Find where the given text appears and provide that cell's center as [x, y] coordinate. 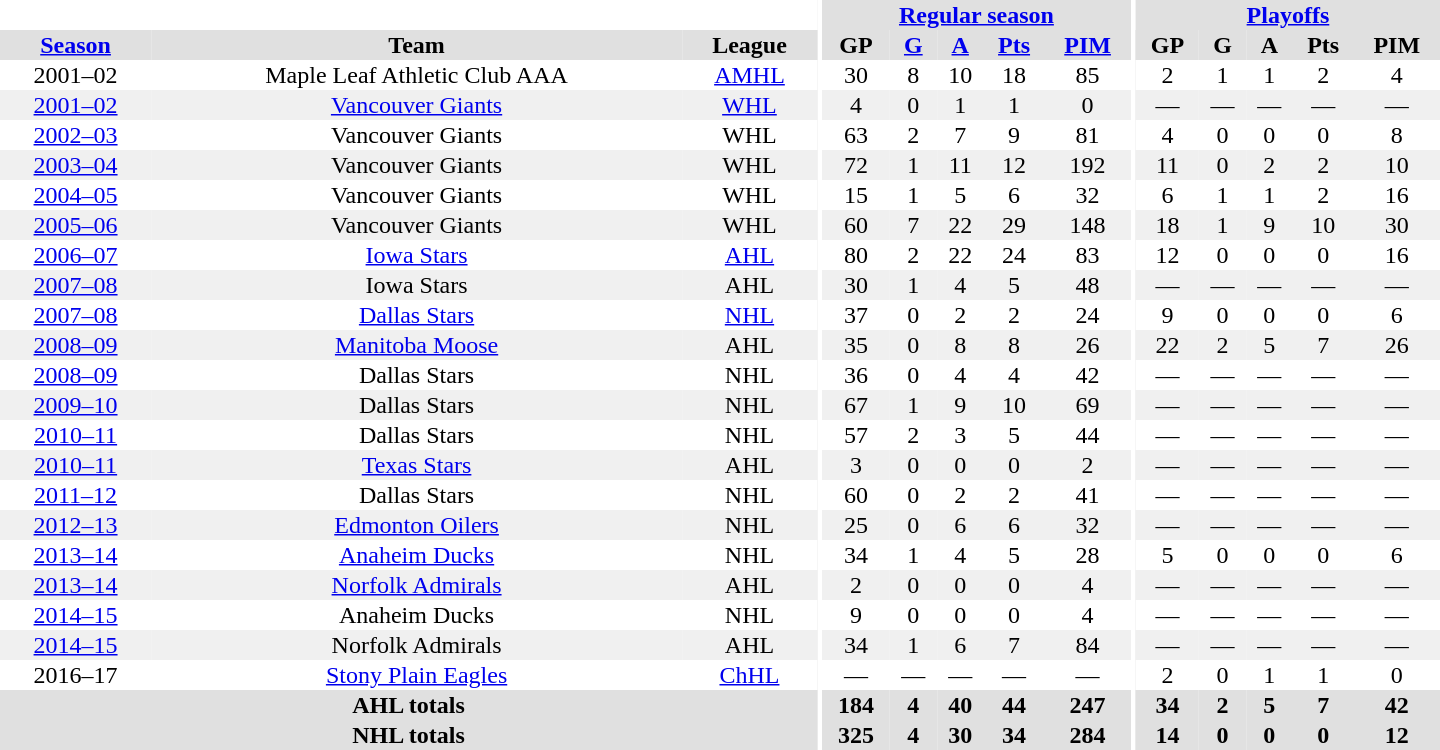
67 [856, 405]
Playoffs [1288, 15]
2016–17 [76, 675]
2005–06 [76, 225]
Season [76, 45]
Stony Plain Eagles [416, 675]
81 [1087, 135]
247 [1087, 705]
Manitoba Moose [416, 345]
Team [416, 45]
AHL totals [408, 705]
192 [1087, 165]
25 [856, 525]
35 [856, 345]
41 [1087, 495]
28 [1087, 555]
2002–03 [76, 135]
2011–12 [76, 495]
40 [960, 705]
57 [856, 435]
2009–10 [76, 405]
184 [856, 705]
ChHL [750, 675]
72 [856, 165]
63 [856, 135]
League [750, 45]
2003–04 [76, 165]
15 [856, 195]
14 [1168, 735]
37 [856, 315]
284 [1087, 735]
2004–05 [76, 195]
Edmonton Oilers [416, 525]
AMHL [750, 75]
85 [1087, 75]
2012–13 [76, 525]
Maple Leaf Athletic Club AAA [416, 75]
Texas Stars [416, 465]
Regular season [976, 15]
36 [856, 375]
80 [856, 255]
83 [1087, 255]
325 [856, 735]
84 [1087, 645]
2006–07 [76, 255]
NHL totals [408, 735]
148 [1087, 225]
29 [1014, 225]
69 [1087, 405]
48 [1087, 285]
